Extract the [X, Y] coordinate from the center of the cell holding the provided text.  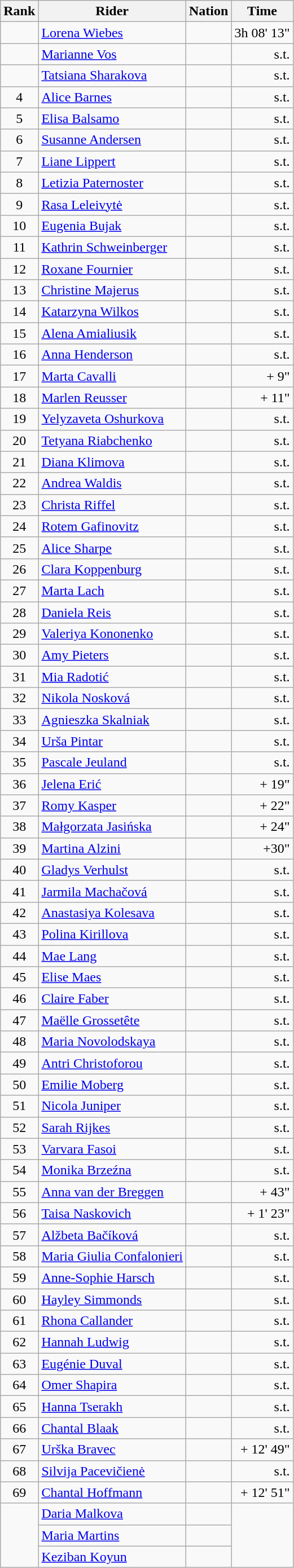
Jarmila Machačová [112, 891]
37 [19, 805]
Anne-Sophie Harsch [112, 1278]
Tatsiana Sharakova [112, 76]
Maria Martins [112, 1535]
35 [19, 763]
27 [19, 591]
29 [19, 634]
+ 43" [262, 1192]
58 [19, 1256]
Silvija Pacevičienė [112, 1471]
23 [19, 505]
68 [19, 1471]
Christa Riffel [112, 505]
44 [19, 956]
36 [19, 784]
15 [19, 333]
Monika Brzeźna [112, 1170]
6 [19, 140]
Alena Amialiusik [112, 333]
Jelena Erić [112, 784]
+ 1' 23" [262, 1213]
Marianne Vos [112, 54]
Lorena Wiebes [112, 33]
Eugenia Bujak [112, 226]
16 [19, 355]
Anna Henderson [112, 355]
38 [19, 827]
Mae Lang [112, 956]
Gladys Verhulst [112, 870]
Christine Majerus [112, 290]
Rank [19, 11]
+ 24" [262, 827]
60 [19, 1299]
10 [19, 226]
8 [19, 183]
Diana Klimova [112, 462]
4 [19, 97]
Rasa Leleivytė [112, 204]
47 [19, 1020]
Chantal Blaak [112, 1428]
9 [19, 204]
Emilie Moberg [112, 1085]
+ 22" [262, 805]
+30" [262, 848]
7 [19, 161]
33 [19, 720]
65 [19, 1407]
Letizia Paternoster [112, 183]
62 [19, 1342]
20 [19, 441]
Daria Malkova [112, 1514]
Marta Lach [112, 591]
56 [19, 1213]
41 [19, 891]
Roxane Fournier [112, 269]
Rhona Callander [112, 1321]
Rider [112, 11]
Małgorzata Jasińska [112, 827]
31 [19, 677]
30 [19, 655]
Hannah Ludwig [112, 1342]
Susanne Andersen [112, 140]
Nation [209, 11]
+ 12' 49" [262, 1450]
Clara Koppenburg [112, 569]
+ 19" [262, 784]
Amy Pieters [112, 655]
Anastasiya Kolesava [112, 913]
+ 11" [262, 398]
Tetyana Riabchenko [112, 441]
Hanna Tserakh [112, 1407]
+ 12' 51" [262, 1492]
13 [19, 290]
Liane Lippert [112, 161]
39 [19, 848]
Katarzyna Wilkos [112, 312]
Yelyzaveta Oshurkova [112, 419]
Pascale Jeuland [112, 763]
18 [19, 398]
57 [19, 1235]
Taisa Naskovich [112, 1213]
Keziban Koyun [112, 1557]
Omer Shapira [112, 1385]
Claire Faber [112, 999]
24 [19, 526]
Maria Novolodskaya [112, 1042]
Time [262, 11]
12 [19, 269]
66 [19, 1428]
Kathrin Schweinberger [112, 247]
14 [19, 312]
51 [19, 1106]
Maëlle Grossetête [112, 1020]
53 [19, 1149]
Alice Sharpe [112, 548]
3h 08' 13" [262, 33]
Anna van der Breggen [112, 1192]
49 [19, 1063]
Andrea Waldis [112, 483]
40 [19, 870]
22 [19, 483]
34 [19, 741]
19 [19, 419]
45 [19, 977]
Urša Pintar [112, 741]
69 [19, 1492]
43 [19, 934]
63 [19, 1364]
5 [19, 118]
11 [19, 247]
55 [19, 1192]
Elisa Balsamo [112, 118]
25 [19, 548]
Sarah Rijkes [112, 1127]
67 [19, 1450]
Marta Cavalli [112, 376]
Varvara Fasoi [112, 1149]
42 [19, 913]
Urška Bravec [112, 1450]
+ 9" [262, 376]
64 [19, 1385]
26 [19, 569]
59 [19, 1278]
Martina Alzini [112, 848]
Maria Giulia Confalonieri [112, 1256]
50 [19, 1085]
61 [19, 1321]
Nikola Nosková [112, 698]
Alžbeta Bačíková [112, 1235]
Hayley Simmonds [112, 1299]
28 [19, 612]
Marlen Reusser [112, 398]
Eugénie Duval [112, 1364]
Rotem Gafinovitz [112, 526]
Polina Kirillova [112, 934]
54 [19, 1170]
52 [19, 1127]
Elise Maes [112, 977]
46 [19, 999]
Daniela Reis [112, 612]
17 [19, 376]
32 [19, 698]
Chantal Hoffmann [112, 1492]
Alice Barnes [112, 97]
Romy Kasper [112, 805]
21 [19, 462]
Nicola Juniper [112, 1106]
Mia Radotić [112, 677]
48 [19, 1042]
Valeriya Kononenko [112, 634]
Agnieszka Skalniak [112, 720]
Antri Christoforou [112, 1063]
